Capture the cell that displays the provided text and extract its (x, y) central coordinate. 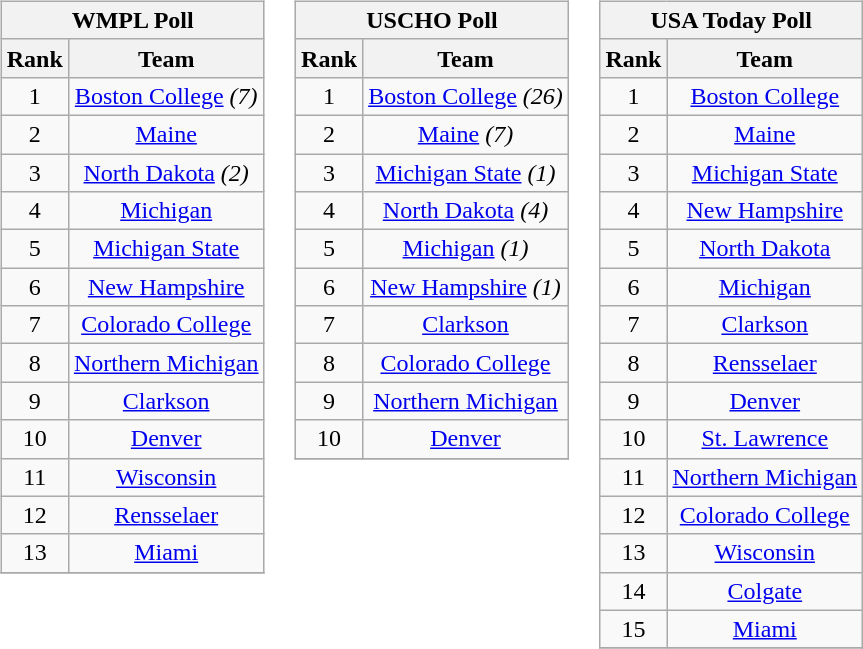
Boston College (765, 96)
North Dakota (765, 249)
14 (634, 591)
15 (634, 629)
USA Today Poll (732, 20)
WMPL Poll (132, 20)
St. Lawrence (765, 439)
USCHO Poll (432, 20)
North Dakota (4) (466, 211)
Colgate (765, 591)
Maine (7) (466, 134)
North Dakota (2) (166, 173)
Boston College (26) (466, 96)
New Hampshire (1) (466, 287)
Boston College (7) (166, 96)
Michigan (1) (466, 249)
Michigan State (1) (466, 173)
